Output the (x, y) coordinate of the center of the cell containing the given text.  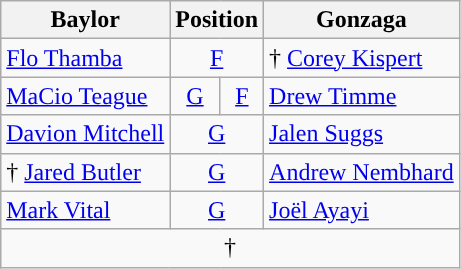
Andrew Nembhard (362, 172)
Baylor (86, 20)
† Corey Kispert (362, 58)
Position (217, 20)
† (230, 248)
Mark Vital (86, 210)
Davion Mitchell (86, 134)
Drew Timme (362, 96)
Jalen Suggs (362, 134)
Gonzaga (362, 20)
† Jared Butler (86, 172)
Flo Thamba (86, 58)
MaCio Teague (86, 96)
Joël Ayayi (362, 210)
